Output the (x, y) coordinate of the center of the cell containing the given text.  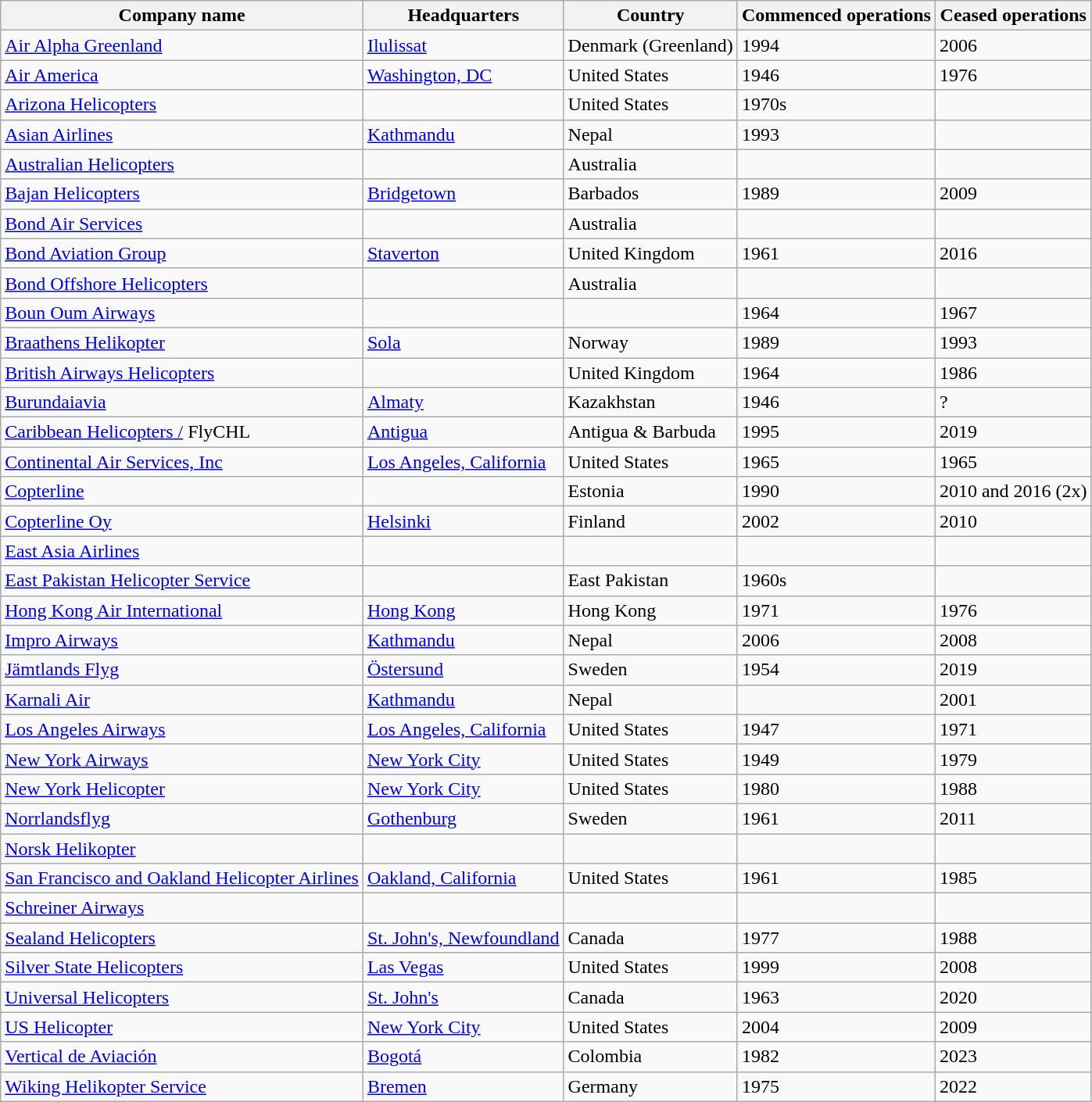
Denmark (Greenland) (650, 45)
Hong Kong Air International (182, 610)
2004 (836, 1027)
Las Vegas (463, 968)
New York Airways (182, 759)
Schreiner Airways (182, 908)
East Pakistan Helicopter Service (182, 581)
2016 (1013, 253)
1985 (1013, 878)
1970s (836, 105)
1986 (1013, 373)
Copterline (182, 492)
Almaty (463, 403)
Karnali Air (182, 699)
Gothenburg (463, 818)
US Helicopter (182, 1027)
Antigua & Barbuda (650, 432)
1980 (836, 789)
Bond Aviation Group (182, 253)
Copterline Oy (182, 521)
Bremen (463, 1086)
? (1013, 403)
Bajan Helicopters (182, 194)
Antigua (463, 432)
Bridgetown (463, 194)
St. John's (463, 997)
Braathens Helikopter (182, 342)
Sealand Helicopters (182, 938)
Norway (650, 342)
2011 (1013, 818)
East Asia Airlines (182, 551)
Bond Air Services (182, 224)
Barbados (650, 194)
2002 (836, 521)
1960s (836, 581)
St. John's, Newfoundland (463, 938)
2001 (1013, 699)
Los Angeles Airways (182, 729)
New York Helicopter (182, 789)
1963 (836, 997)
Staverton (463, 253)
Company name (182, 16)
2022 (1013, 1086)
Kazakhstan (650, 403)
1990 (836, 492)
East Pakistan (650, 581)
Helsinki (463, 521)
Wiking Helikopter Service (182, 1086)
Headquarters (463, 16)
Finland (650, 521)
Universal Helicopters (182, 997)
Norrlandsflyg (182, 818)
1994 (836, 45)
Estonia (650, 492)
2010 and 2016 (2x) (1013, 492)
1967 (1013, 313)
Ceased operations (1013, 16)
Vertical de Aviación (182, 1057)
Boun Oum Airways (182, 313)
1982 (836, 1057)
Norsk Helikopter (182, 848)
Silver State Helicopters (182, 968)
Bond Offshore Helicopters (182, 283)
Washington, DC (463, 75)
1975 (836, 1086)
Ilulissat (463, 45)
Bogotá (463, 1057)
Germany (650, 1086)
1947 (836, 729)
1977 (836, 938)
1995 (836, 432)
2010 (1013, 521)
Continental Air Services, Inc (182, 462)
2020 (1013, 997)
Asian Airlines (182, 134)
1999 (836, 968)
Colombia (650, 1057)
Oakland, California (463, 878)
Caribbean Helicopters / FlyCHL (182, 432)
Commenced operations (836, 16)
Air America (182, 75)
Östersund (463, 670)
Sola (463, 342)
1954 (836, 670)
1949 (836, 759)
Impro Airways (182, 640)
San Francisco and Oakland Helicopter Airlines (182, 878)
Australian Helicopters (182, 164)
Burundaiavia (182, 403)
Jämtlands Flyg (182, 670)
Air Alpha Greenland (182, 45)
Country (650, 16)
Arizona Helicopters (182, 105)
British Airways Helicopters (182, 373)
1979 (1013, 759)
2023 (1013, 1057)
